Provide the [x, y] coordinate of the cell's center where the given text is located.  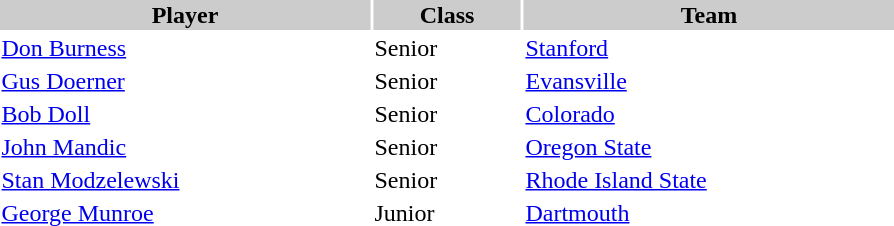
John Mandic [185, 147]
Bob Doll [185, 114]
Rhode Island State [709, 180]
Gus Doerner [185, 81]
Team [709, 15]
Player [185, 15]
Stanford [709, 48]
Stan Modzelewski [185, 180]
Evansville [709, 81]
Colorado [709, 114]
Don Burness [185, 48]
Oregon State [709, 147]
Class [447, 15]
